Find where the given text appears and provide that cell's center as [X, Y] coordinate. 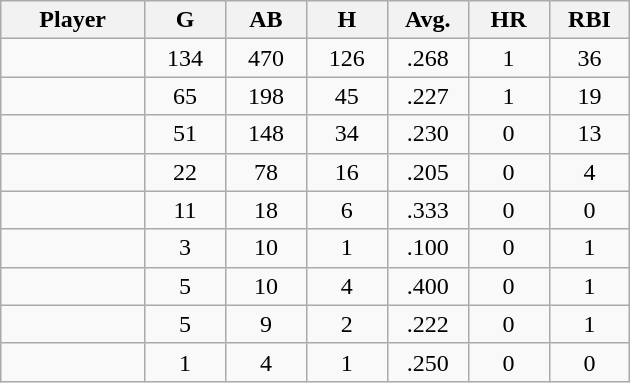
65 [186, 96]
148 [266, 134]
2 [346, 324]
.333 [428, 210]
.205 [428, 172]
126 [346, 58]
RBI [590, 20]
22 [186, 172]
36 [590, 58]
Player [73, 20]
11 [186, 210]
.400 [428, 286]
HR [508, 20]
6 [346, 210]
16 [346, 172]
470 [266, 58]
51 [186, 134]
19 [590, 96]
Avg. [428, 20]
.222 [428, 324]
3 [186, 248]
78 [266, 172]
.250 [428, 362]
G [186, 20]
34 [346, 134]
9 [266, 324]
.100 [428, 248]
.227 [428, 96]
H [346, 20]
134 [186, 58]
.268 [428, 58]
.230 [428, 134]
198 [266, 96]
45 [346, 96]
AB [266, 20]
13 [590, 134]
18 [266, 210]
